Pinpoint the cell where the given text exists, returning its (X, Y) midpoint coordinate. 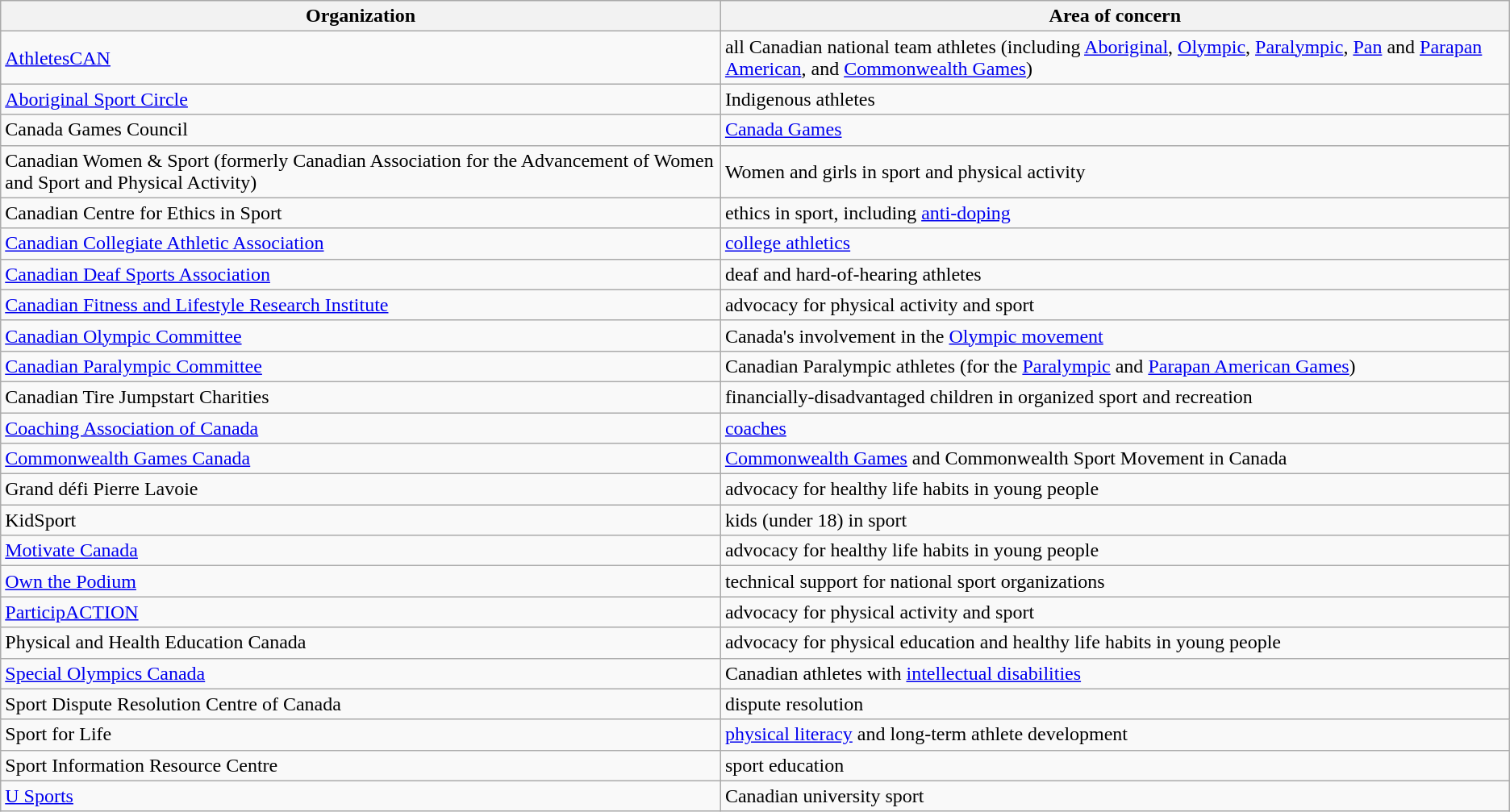
college athletics (1115, 244)
Special Olympics Canada (361, 673)
technical support for national sport organizations (1115, 581)
advocacy for physical education and healthy life habits in young people (1115, 643)
Area of concern (1115, 16)
Canada Games (1115, 130)
ParticipACTION (361, 612)
kids (under 18) in sport (1115, 520)
Canadian Paralympic Committee (361, 366)
sport education (1115, 765)
Canada Games Council (361, 130)
Sport for Life (361, 735)
Organization (361, 16)
all Canadian national team athletes (including Aboriginal, Olympic, Paralympic, Pan and Parapan American, and Commonwealth Games) (1115, 58)
Canadian athletes with intellectual disabilities (1115, 673)
Canada's involvement in the Olympic movement (1115, 335)
ethics in sport, including anti-doping (1115, 213)
financially-disadvantaged children in organized sport and recreation (1115, 397)
Physical and Health Education Canada (361, 643)
Canadian Centre for Ethics in Sport (361, 213)
coaches (1115, 428)
physical literacy and long-term athlete development (1115, 735)
Canadian university sport (1115, 796)
Canadian Paralympic athletes (for the Paralympic and Parapan American Games) (1115, 366)
Canadian Olympic Committee (361, 335)
Canadian Deaf Sports Association (361, 274)
dispute resolution (1115, 704)
Sport Dispute Resolution Centre of Canada (361, 704)
Commonwealth Games Canada (361, 459)
Own the Podium (361, 581)
Canadian Women & Sport (formerly Canadian Association for the Advancement of Women and Sport and Physical Activity) (361, 171)
Canadian Fitness and Lifestyle Research Institute (361, 305)
Commonwealth Games and Commonwealth Sport Movement in Canada (1115, 459)
AthletesCAN (361, 58)
Canadian Tire Jumpstart Charities (361, 397)
Women and girls in sport and physical activity (1115, 171)
Canadian Collegiate Athletic Association (361, 244)
Motivate Canada (361, 551)
Aboriginal Sport Circle (361, 99)
Sport Information Resource Centre (361, 765)
KidSport (361, 520)
Indigenous athletes (1115, 99)
U Sports (361, 796)
deaf and hard-of-hearing athletes (1115, 274)
Coaching Association of Canada (361, 428)
Grand défi Pierre Lavoie (361, 489)
